Determine the (x, y) coordinate at the center of the cell enclosing the given text.  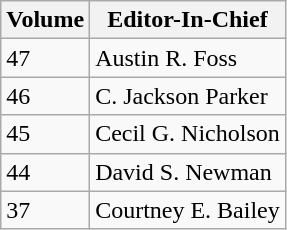
David S. Newman (188, 172)
47 (46, 58)
Volume (46, 20)
46 (46, 96)
Austin R. Foss (188, 58)
Editor-In-Chief (188, 20)
Courtney E. Bailey (188, 210)
37 (46, 210)
Cecil G. Nicholson (188, 134)
45 (46, 134)
C. Jackson Parker (188, 96)
44 (46, 172)
